Extract the (X, Y) coordinate from the center of the cell holding the provided text.  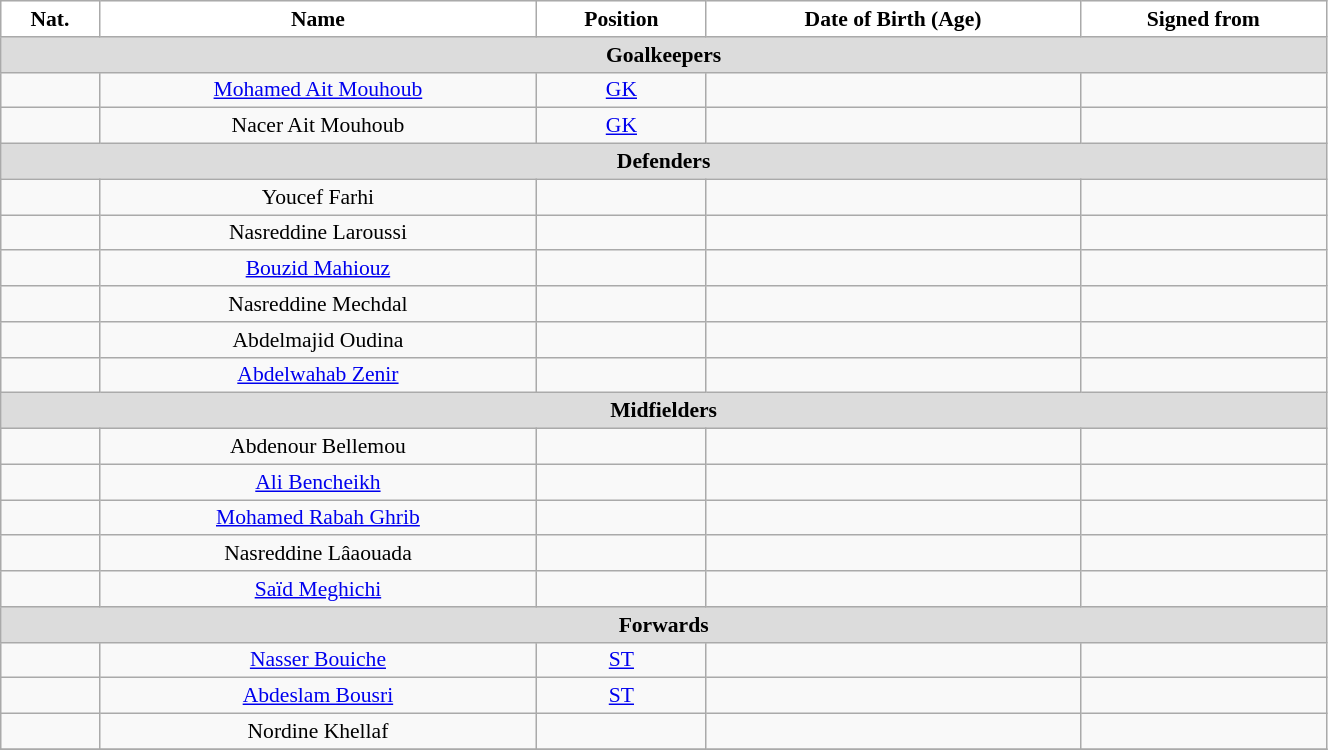
Abdenour Bellemou (318, 447)
Bouzid Mahiouz (318, 269)
Abdelmajid Oudina (318, 340)
Forwards (664, 625)
Goalkeepers (664, 55)
Abdeslam Bousri (318, 696)
Abdelwahab Zenir (318, 375)
Defenders (664, 162)
Saïd Meghichi (318, 589)
Youcef Farhi (318, 197)
Midfielders (664, 411)
Ali Bencheikh (318, 482)
Name (318, 19)
Mohamed Rabah Ghrib (318, 518)
Nacer Ait Mouhoub (318, 126)
Position (622, 19)
Nat. (50, 19)
Nasreddine Lâaouada (318, 554)
Mohamed Ait Mouhoub (318, 90)
Date of Birth (Age) (893, 19)
Nasreddine Mechdal (318, 304)
Nasreddine Laroussi (318, 233)
Nordine Khellaf (318, 732)
Signed from (1203, 19)
Nasser Bouiche (318, 660)
